Provide the [X, Y] coordinate of the cell's center where the given text is located.  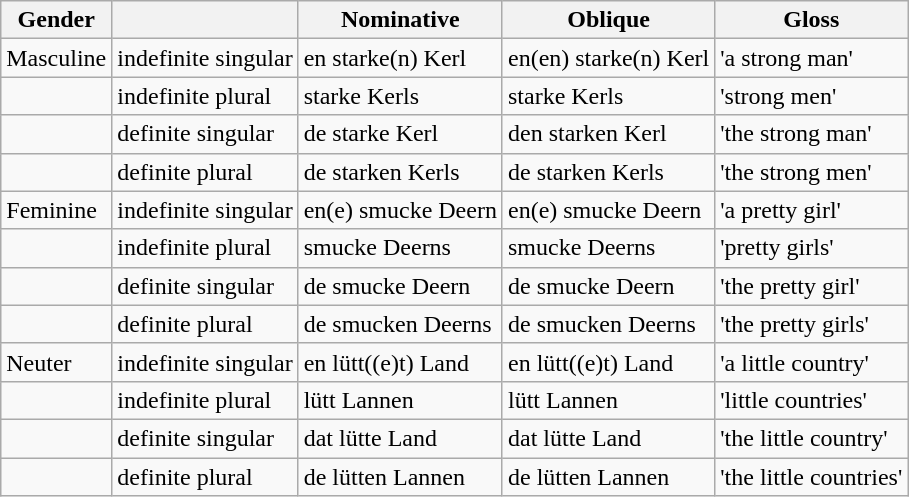
'the little country' [812, 438]
'a strong man' [812, 58]
'the strong man' [812, 134]
Neuter [56, 362]
Oblique [608, 20]
'the pretty girls' [812, 324]
Feminine [56, 210]
Nominative [400, 20]
'a little country' [812, 362]
'strong men' [812, 96]
'a pretty girl' [812, 210]
'the pretty girl' [812, 286]
'pretty girls' [812, 248]
en starke(n) Kerl [400, 58]
de starke Kerl [400, 134]
Gloss [812, 20]
'little countries' [812, 400]
'the strong men' [812, 172]
en(en) starke(n) Kerl [608, 58]
'the little countries' [812, 477]
Masculine [56, 58]
den starken Kerl [608, 134]
Gender [56, 20]
